Detect which cell encompasses the target text, then output its (x, y) center coordinate. 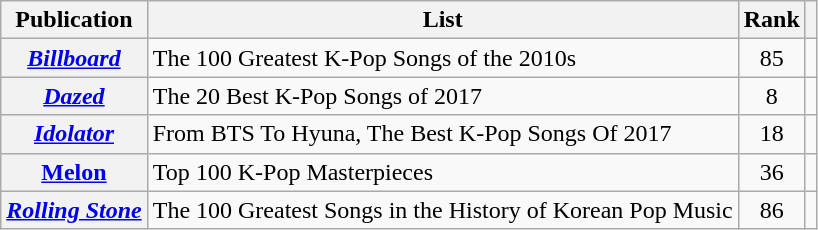
Top 100 K-Pop Masterpieces (442, 172)
18 (772, 134)
Dazed (74, 96)
The 100 Greatest Songs in the History of Korean Pop Music (442, 210)
Billboard (74, 58)
Publication (74, 20)
Idolator (74, 134)
List (442, 20)
8 (772, 96)
From BTS To Hyuna, The Best K-Pop Songs Of 2017 (442, 134)
Melon (74, 172)
85 (772, 58)
36 (772, 172)
The 100 Greatest K-Pop Songs of the 2010s (442, 58)
The 20 Best K-Pop Songs of 2017 (442, 96)
86 (772, 210)
Rank (772, 20)
Rolling Stone (74, 210)
